Scan for the cell matching the given text and deliver its (X, Y) coordinate at center. 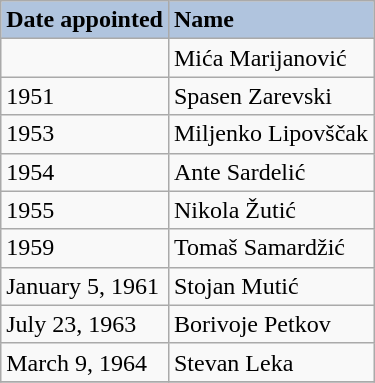
Borivoje Petkov (270, 324)
Stojan Mutić (270, 286)
July 23, 1963 (85, 324)
1953 (85, 134)
1951 (85, 96)
Name (270, 20)
Ante Sardelić (270, 172)
March 9, 1964 (85, 362)
Miljenko Lipovščak (270, 134)
Nikola Žutić (270, 210)
1959 (85, 248)
January 5, 1961 (85, 286)
Tomaš Samardžić (270, 248)
1955 (85, 210)
Date appointed (85, 20)
Spasen Zarevski (270, 96)
1954 (85, 172)
Stevan Leka (270, 362)
Mića Marijanović (270, 58)
